Detect which cell encompasses the target text, then output its [x, y] center coordinate. 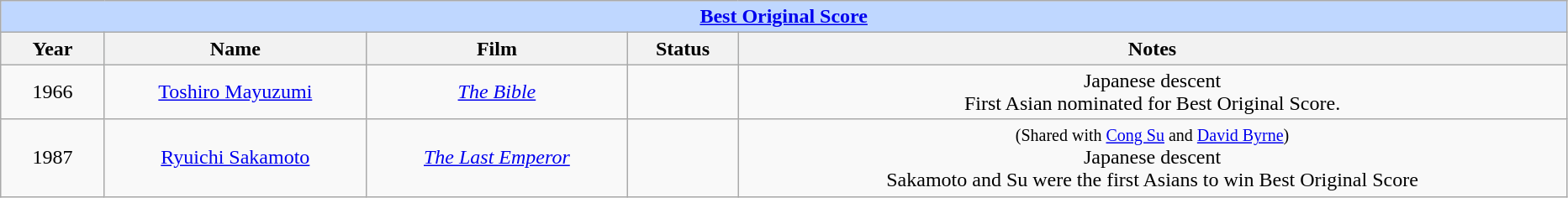
Best Original Score [784, 17]
The Bible [496, 92]
Toshiro Mayuzumi [235, 92]
Film [496, 49]
1966 [53, 92]
Name [235, 49]
1987 [53, 158]
The Last Emperor [496, 158]
Japanese descentFirst Asian nominated for Best Original Score. [1153, 92]
Status [683, 49]
Year [53, 49]
(Shared with Cong Su and David Byrne)Japanese descentSakamoto and Su were the first Asians to win Best Original Score [1153, 158]
Notes [1153, 49]
Ryuichi Sakamoto [235, 158]
